Locate the cell with the specified text and output its (x, y) center coordinate. 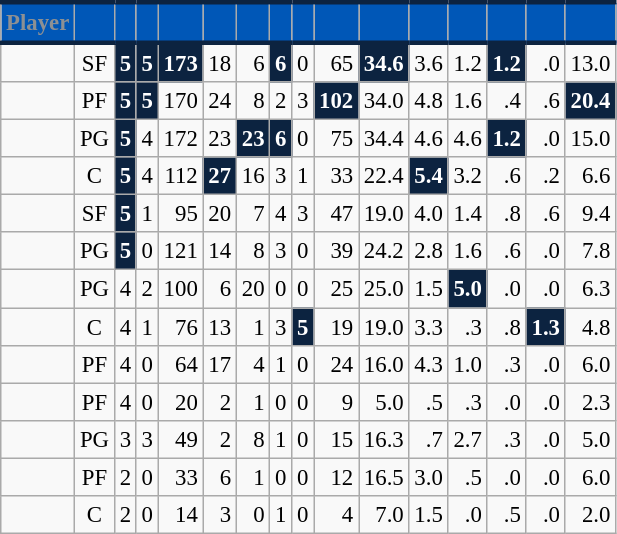
9.4 (590, 214)
2.8 (428, 251)
16.5 (384, 477)
18 (220, 62)
2.0 (590, 515)
22.4 (384, 176)
13.0 (590, 62)
3.6 (428, 62)
100 (180, 289)
76 (180, 327)
24.2 (384, 251)
12 (336, 477)
95 (180, 214)
64 (180, 364)
15.0 (590, 139)
9 (336, 402)
2.7 (468, 439)
25 (336, 289)
13 (220, 327)
3.0 (428, 477)
112 (180, 176)
.7 (428, 439)
7.0 (384, 515)
4.0 (428, 214)
2.3 (590, 402)
34.4 (384, 139)
3.3 (428, 327)
7.8 (590, 251)
4.3 (428, 364)
34.0 (384, 101)
6.6 (590, 176)
16.0 (384, 364)
.2 (546, 176)
16 (252, 176)
6.3 (590, 289)
15 (336, 439)
170 (180, 101)
16.3 (384, 439)
3.2 (468, 176)
Player (38, 22)
25.0 (384, 289)
75 (336, 139)
102 (336, 101)
5.4 (428, 176)
39 (336, 251)
173 (180, 62)
.4 (506, 101)
49 (180, 439)
1.4 (468, 214)
1.0 (468, 364)
1.3 (546, 327)
47 (336, 214)
65 (336, 62)
27 (220, 176)
172 (180, 139)
121 (180, 251)
17 (220, 364)
7 (252, 214)
34.6 (384, 62)
19 (336, 327)
20.4 (590, 101)
